Find where the given text appears and provide that cell's center as [x, y] coordinate. 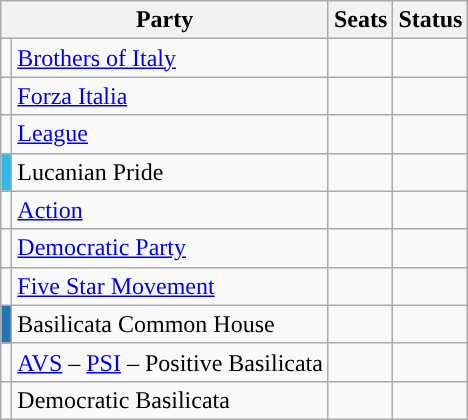
League [170, 134]
Action [170, 210]
Party [165, 20]
Basilicata Common House [170, 324]
AVS – PSI – Positive Basilicata [170, 362]
Five Star Movement [170, 286]
Lucanian Pride [170, 172]
Forza Italia [170, 96]
Democratic Basilicata [170, 400]
Democratic Party [170, 248]
Status [430, 20]
Brothers of Italy [170, 58]
Seats [360, 20]
